Identify which cell holds the provided text, then report its (x, y) central coordinate. 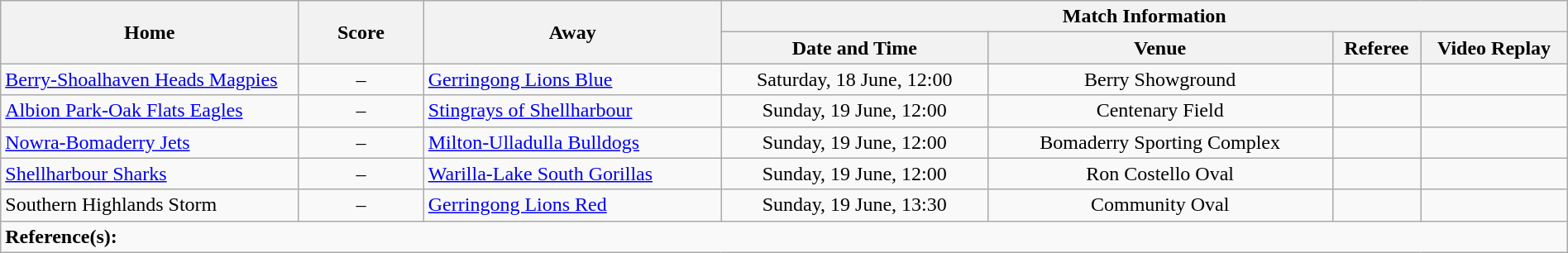
Centenary Field (1159, 111)
Reference(s): (784, 236)
Referee (1376, 48)
Community Oval (1159, 205)
Shellharbour Sharks (150, 174)
Gerringong Lions Red (572, 205)
Sunday, 19 June, 13:30 (854, 205)
Southern Highlands Storm (150, 205)
Away (572, 32)
Date and Time (854, 48)
Saturday, 18 June, 12:00 (854, 79)
Berry Showground (1159, 79)
Score (361, 32)
Stingrays of Shellharbour (572, 111)
Video Replay (1494, 48)
Venue (1159, 48)
Nowra-Bomaderry Jets (150, 142)
Berry-Shoalhaven Heads Magpies (150, 79)
Match Information (1145, 17)
Warilla-Lake South Gorillas (572, 174)
Milton-Ulladulla Bulldogs (572, 142)
Bomaderry Sporting Complex (1159, 142)
Ron Costello Oval (1159, 174)
Gerringong Lions Blue (572, 79)
Albion Park-Oak Flats Eagles (150, 111)
Home (150, 32)
